Identify which cell holds the provided text, then report its [X, Y] central coordinate. 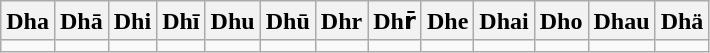
Dhau [622, 21]
Dhī [181, 21]
Dhai [504, 21]
Dhu [232, 21]
Dhr [341, 21]
Dhi [132, 21]
Dhū [288, 21]
Dho [561, 21]
Dhr̄ [395, 21]
Dhe [447, 21]
Dha [28, 21]
Dhā [81, 21]
Dhä [682, 21]
